Return the (X, Y) coordinate for the center point of the cell that contains the specified text.  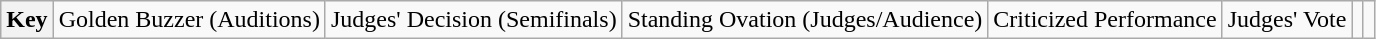
Criticized Performance (1105, 20)
Key (27, 20)
Golden Buzzer (Auditions) (189, 20)
Judges' Decision (Semifinals) (474, 20)
Judges' Vote (1287, 20)
Standing Ovation (Judges/Audience) (805, 20)
